Find where the given text appears and provide that cell's center as [X, Y] coordinate. 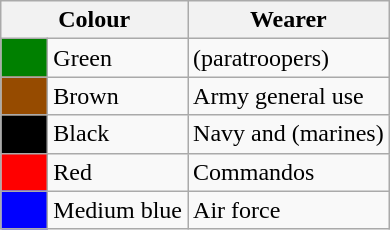
Army general use [289, 96]
Wearer [289, 20]
Brown [118, 96]
Red [118, 172]
Air force [289, 210]
Medium blue [118, 210]
(paratroopers) [289, 58]
Commandos [289, 172]
Green [118, 58]
Colour [94, 20]
Navy and (marines) [289, 134]
Black [118, 134]
